Output the [X, Y] coordinate of the center of the cell containing the given text.  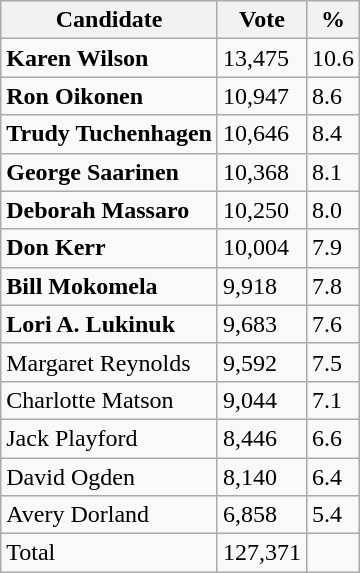
10,368 [262, 172]
David Ogden [110, 477]
8.0 [334, 210]
10.6 [334, 58]
Ron Oikonen [110, 96]
Jack Playford [110, 438]
7.6 [334, 324]
7.5 [334, 362]
6.6 [334, 438]
Karen Wilson [110, 58]
6,858 [262, 515]
9,683 [262, 324]
Lori A. Lukinuk [110, 324]
127,371 [262, 553]
Don Kerr [110, 248]
Total [110, 553]
7.1 [334, 400]
Candidate [110, 20]
9,918 [262, 286]
10,947 [262, 96]
8,446 [262, 438]
Deborah Massaro [110, 210]
George Saarinen [110, 172]
Vote [262, 20]
6.4 [334, 477]
8,140 [262, 477]
Charlotte Matson [110, 400]
Trudy Tuchenhagen [110, 134]
Margaret Reynolds [110, 362]
5.4 [334, 515]
8.6 [334, 96]
Avery Dorland [110, 515]
% [334, 20]
10,646 [262, 134]
9,592 [262, 362]
9,044 [262, 400]
10,004 [262, 248]
10,250 [262, 210]
7.9 [334, 248]
13,475 [262, 58]
7.8 [334, 286]
8.1 [334, 172]
8.4 [334, 134]
Bill Mokomela [110, 286]
